Search for the cell housing the specified text and yield its [x, y] center coordinate. 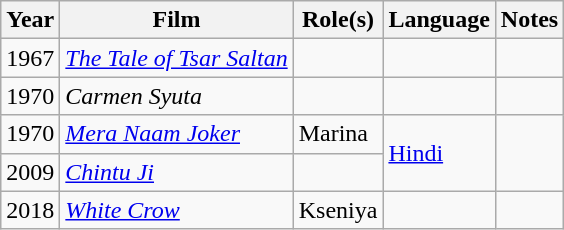
2018 [30, 210]
Language [439, 20]
Carmen Syuta [176, 96]
Mera Naam Joker [176, 134]
Marina [338, 134]
Notes [529, 20]
Film [176, 20]
1967 [30, 58]
The Tale of Tsar Saltan [176, 58]
Role(s) [338, 20]
Chintu Ji [176, 172]
2009 [30, 172]
Year [30, 20]
Kseniya [338, 210]
White Crow [176, 210]
Hindi [439, 153]
